Extract the [X, Y] coordinate from the center of the cell holding the provided text.  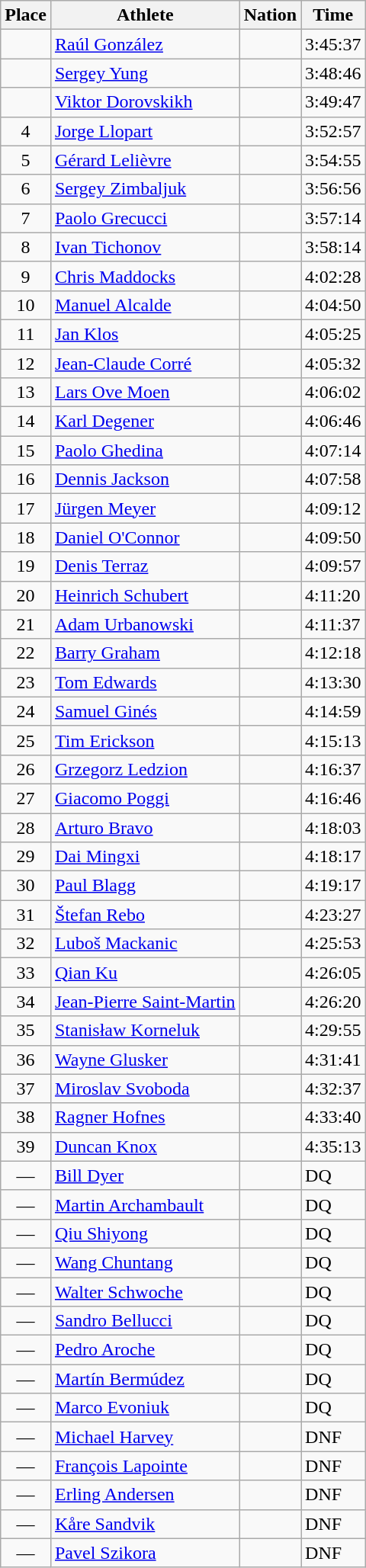
4 [26, 131]
17 [26, 508]
Heinrich Schubert [145, 595]
31 [26, 915]
4:35:13 [333, 1146]
7 [26, 218]
3:49:47 [333, 102]
15 [26, 451]
Sergey Zimbaljuk [145, 189]
Michael Harvey [145, 1437]
4:16:46 [333, 798]
Paolo Ghedina [145, 451]
Jorge Llopart [145, 131]
4:16:37 [333, 769]
Duncan Knox [145, 1146]
Martín Bermúdez [145, 1379]
4:05:32 [333, 364]
Gérard Lelièvre [145, 160]
Athlete [145, 15]
Sergey Yung [145, 73]
Qiu Shiyong [145, 1233]
Arturo Bravo [145, 827]
3:57:14 [333, 218]
11 [26, 334]
4:09:50 [333, 537]
Dennis Jackson [145, 479]
Stanisław Korneluk [145, 1031]
4:23:27 [333, 915]
4:19:17 [333, 886]
Viktor Dorovskikh [145, 102]
Wang Chuntang [145, 1262]
Walter Schwoche [145, 1292]
4:13:30 [333, 682]
3:48:46 [333, 73]
Tom Edwards [145, 682]
10 [26, 305]
8 [26, 247]
Miroslav Svoboda [145, 1089]
Wayne Glusker [145, 1060]
4:14:59 [333, 711]
3:45:37 [333, 44]
23 [26, 682]
Pedro Aroche [145, 1350]
33 [26, 973]
3:58:14 [333, 247]
9 [26, 276]
4:31:41 [333, 1060]
Qian Ku [145, 973]
4:29:55 [333, 1031]
5 [26, 160]
19 [26, 566]
Jean-Claude Corré [145, 364]
35 [26, 1031]
36 [26, 1060]
Ragner Hofnes [145, 1117]
Place [26, 15]
4:26:05 [333, 973]
Samuel Ginés [145, 711]
4:32:37 [333, 1089]
22 [26, 653]
3:54:55 [333, 160]
26 [26, 769]
3:52:57 [333, 131]
Giacomo Poggi [145, 798]
Kåre Sandvik [145, 1524]
Raúl González [145, 44]
4:15:13 [333, 740]
4:12:18 [333, 653]
Martin Archambault [145, 1204]
14 [26, 422]
Ivan Tichonov [145, 247]
Lars Ove Moen [145, 393]
4:06:46 [333, 422]
Paul Blagg [145, 886]
13 [26, 393]
25 [26, 740]
Denis Terraz [145, 566]
4:18:03 [333, 827]
29 [26, 857]
30 [26, 886]
32 [26, 944]
4:02:28 [333, 276]
Grzegorz Ledzion [145, 769]
4:06:02 [333, 393]
4:26:20 [333, 1002]
Marco Evoniuk [145, 1408]
37 [26, 1089]
Karl Degener [145, 422]
Adam Urbanowski [145, 624]
34 [26, 1002]
6 [26, 189]
4:25:53 [333, 944]
4:18:17 [333, 857]
Sandro Bellucci [145, 1321]
21 [26, 624]
20 [26, 595]
12 [26, 364]
Paolo Grecucci [145, 218]
Manuel Alcalde [145, 305]
3:56:56 [333, 189]
Dai Mingxi [145, 857]
4:04:50 [333, 305]
Luboš Mackanic [145, 944]
39 [26, 1146]
27 [26, 798]
Jean-Pierre Saint-Martin [145, 1002]
Chris Maddocks [145, 276]
Štefan Rebo [145, 915]
4:09:57 [333, 566]
18 [26, 537]
Barry Graham [145, 653]
Bill Dyer [145, 1175]
4:33:40 [333, 1117]
4:11:20 [333, 595]
4:05:25 [333, 334]
24 [26, 711]
Jürgen Meyer [145, 508]
28 [26, 827]
Nation [270, 15]
Jan Klos [145, 334]
16 [26, 479]
Erling Andersen [145, 1495]
4:07:14 [333, 451]
4:09:12 [333, 508]
4:07:58 [333, 479]
Pavel Szikora [145, 1553]
Tim Erickson [145, 740]
Daniel O'Connor [145, 537]
4:11:37 [333, 624]
38 [26, 1117]
François Lapointe [145, 1466]
Time [333, 15]
